Search for the cell housing the specified text and yield its [X, Y] center coordinate. 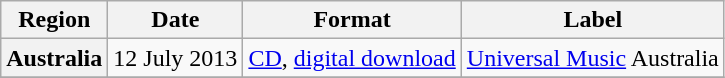
Format [352, 20]
Australia [54, 58]
Label [592, 20]
Region [54, 20]
CD, digital download [352, 58]
Date [176, 20]
Universal Music Australia [592, 58]
12 July 2013 [176, 58]
